Pinpoint the cell where the given text exists, returning its (x, y) midpoint coordinate. 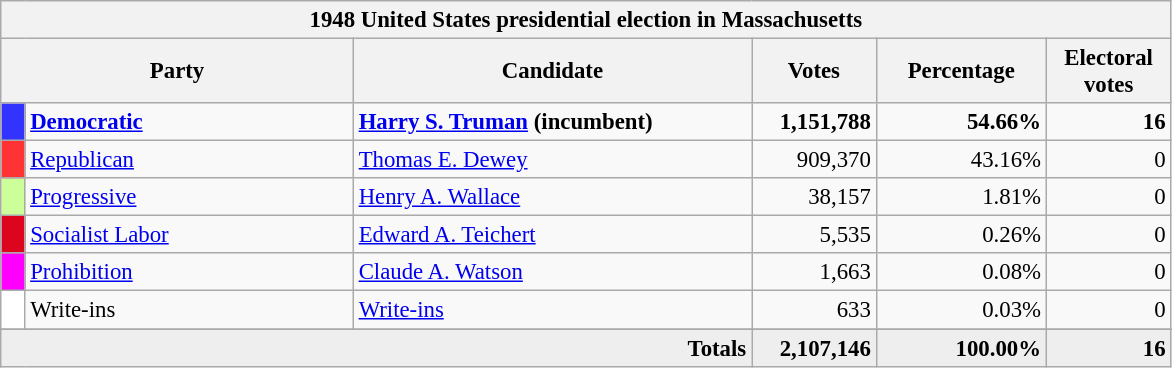
Electoral votes (1108, 72)
100.00% (961, 348)
0.03% (961, 310)
1948 United States presidential election in Massachusetts (586, 20)
1,151,788 (814, 122)
Party (178, 72)
2,107,146 (814, 348)
Candidate (552, 72)
Progressive (189, 197)
1,663 (814, 273)
633 (814, 310)
Claude A. Watson (552, 273)
Totals (376, 348)
Harry S. Truman (incumbent) (552, 122)
Henry A. Wallace (552, 197)
Thomas E. Dewey (552, 160)
Republican (189, 160)
38,157 (814, 197)
Edward A. Teichert (552, 235)
54.66% (961, 122)
Percentage (961, 72)
Votes (814, 72)
43.16% (961, 160)
0.26% (961, 235)
Socialist Labor (189, 235)
Democratic (189, 122)
1.81% (961, 197)
909,370 (814, 160)
Prohibition (189, 273)
5,535 (814, 235)
0.08% (961, 273)
